Return [X, Y] of the center of cell containing provided text 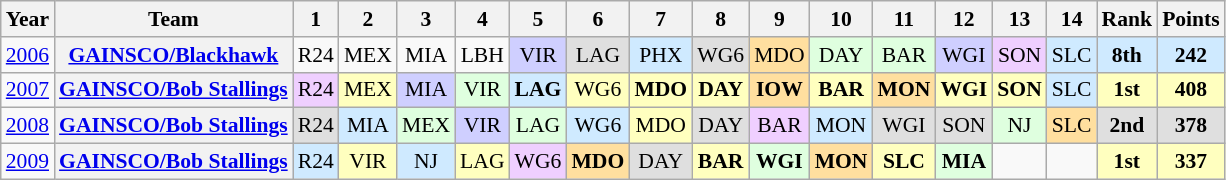
LBH [482, 55]
4 [482, 19]
8th [1128, 55]
Year [28, 19]
2007 [28, 90]
10 [842, 19]
14 [1072, 19]
11 [904, 19]
12 [964, 19]
8 [720, 19]
9 [780, 19]
2006 [28, 55]
Rank [1128, 19]
Points [1191, 19]
7 [660, 19]
242 [1191, 55]
1 [316, 19]
Team [174, 19]
408 [1191, 90]
GAINSCO/Blackhawk [174, 55]
2nd [1128, 126]
13 [1020, 19]
PHX [660, 55]
3 [426, 19]
2008 [28, 126]
5 [538, 19]
2009 [28, 162]
337 [1191, 162]
378 [1191, 126]
6 [598, 19]
2 [368, 19]
IOW [780, 90]
